Scan for the cell matching the given text and deliver its [X, Y] coordinate at center. 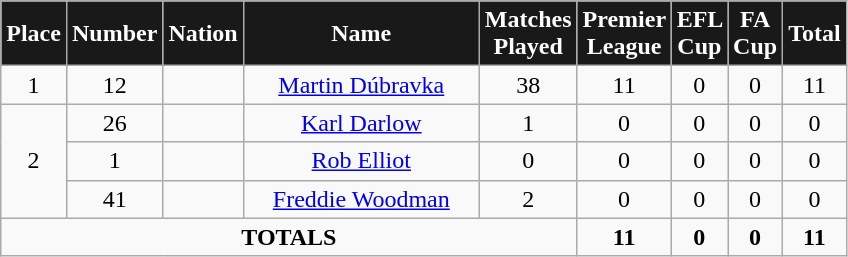
12 [114, 85]
Name [361, 34]
EFL Cup [699, 34]
26 [114, 123]
Premier League [624, 34]
Rob Elliot [361, 161]
MatchesPlayed [528, 34]
Karl Darlow [361, 123]
Nation [203, 34]
Freddie Woodman [361, 199]
Martin Dúbravka [361, 85]
FA Cup [756, 34]
41 [114, 199]
Total [815, 34]
TOTALS [289, 237]
38 [528, 85]
Number [114, 34]
Place [34, 34]
